Provide the (x, y) coordinate of the cell's center where the given text is located.  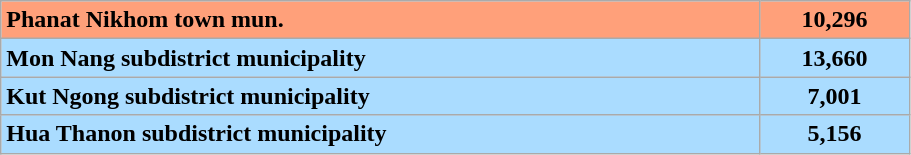
Kut Ngong subdistrict municipality (380, 96)
Mon Nang subdistrict municipality (380, 58)
7,001 (834, 96)
13,660 (834, 58)
Phanat Nikhom town mun. (380, 20)
5,156 (834, 134)
10,296 (834, 20)
Hua Thanon subdistrict municipality (380, 134)
